Pinpoint the cell where the given text exists, returning its (X, Y) midpoint coordinate. 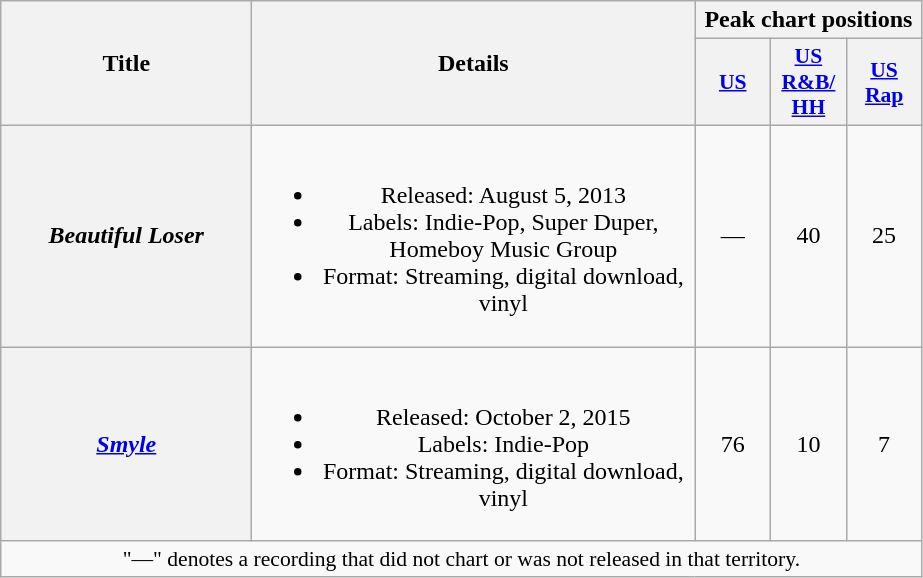
US (733, 82)
USRap (884, 82)
Smyle (126, 443)
7 (884, 443)
Peak chart positions (808, 20)
Beautiful Loser (126, 236)
Released: August 5, 2013Labels: Indie-Pop, Super Duper, Homeboy Music GroupFormat: Streaming, digital download, vinyl (474, 236)
US R&B/HH (809, 82)
40 (809, 236)
Released: October 2, 2015Labels: Indie-PopFormat: Streaming, digital download, vinyl (474, 443)
Title (126, 64)
Details (474, 64)
25 (884, 236)
76 (733, 443)
10 (809, 443)
"—" denotes a recording that did not chart or was not released in that territory. (462, 559)
— (733, 236)
